Detect which cell encompasses the target text, then output its [x, y] center coordinate. 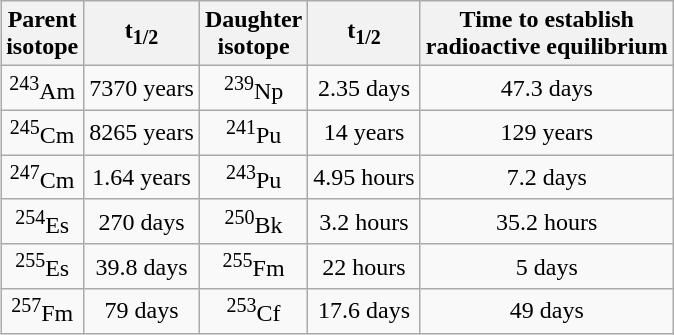
250Bk [253, 222]
257Fm [42, 312]
241Pu [253, 132]
247Cm [42, 178]
14 years [364, 132]
7.2 days [546, 178]
49 days [546, 312]
8265 years [142, 132]
17.6 days [364, 312]
270 days [142, 222]
243Am [42, 88]
35.2 hours [546, 222]
Parent isotope [42, 34]
4.95 hours [364, 178]
239Np [253, 88]
5 days [546, 266]
1.64 years [142, 178]
39.8 days [142, 266]
253Cf [253, 312]
245Cm [42, 132]
22 hours [364, 266]
255Es [42, 266]
255Fm [253, 266]
7370 years [142, 88]
Time to establish radioactive equilibrium [546, 34]
129 years [546, 132]
243Pu [253, 178]
2.35 days [364, 88]
Daughter isotope [253, 34]
3.2 hours [364, 222]
47.3 days [546, 88]
254Es [42, 222]
79 days [142, 312]
